Locate the cell with the specified text and output its (X, Y) center coordinate. 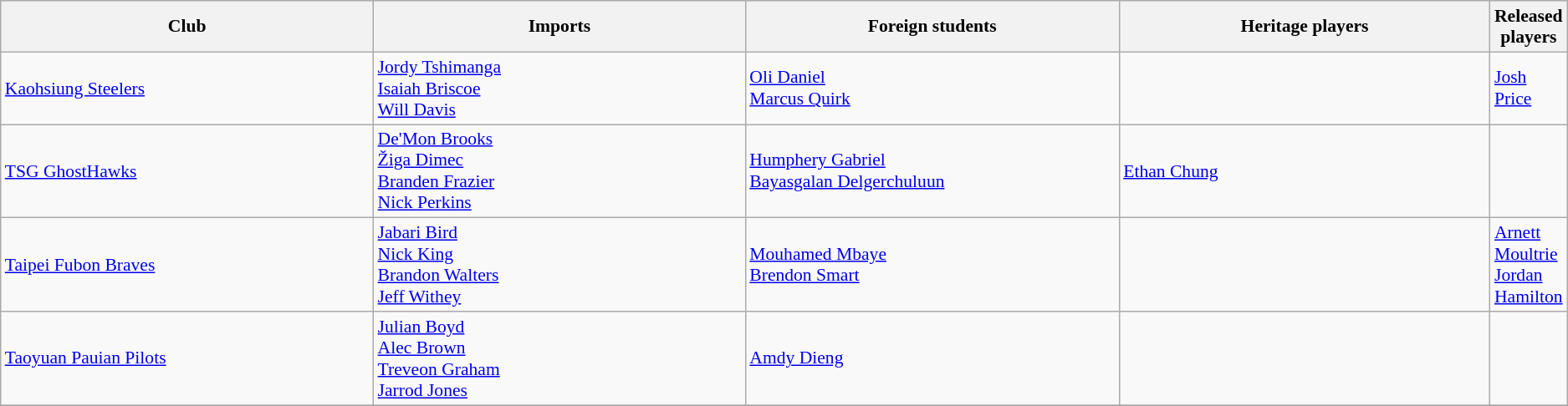
Jabari Bird Nick King Brandon Walters Jeff Withey (560, 265)
Ethan Chung (1305, 171)
Club (187, 27)
Heritage players (1305, 27)
Julian Boyd Alec Brown Treveon Graham Jarrod Jones (560, 358)
Mouhamed Mbaye Brendon Smart (932, 265)
Kaohsiung Steelers (187, 89)
Taipei Fubon Braves (187, 265)
TSG GhostHawks (187, 171)
Oli Daniel Marcus Quirk (932, 89)
Jordy Tshimanga Isaiah Briscoe Will Davis (560, 89)
Humphery Gabriel Bayasgalan Delgerchuluun (932, 171)
De'Mon Brooks Žiga Dimec Branden Frazier Nick Perkins (560, 171)
Foreign students (932, 27)
Released players (1529, 27)
Taoyuan Pauian Pilots (187, 358)
Amdy Dieng (932, 358)
Josh Price (1529, 89)
Arnett Moultrie Jordan Hamilton (1529, 265)
Imports (560, 27)
